Find where the given text appears and provide that cell's center as [X, Y] coordinate. 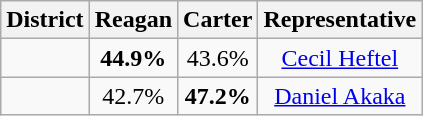
43.6% [218, 58]
42.7% [133, 96]
44.9% [133, 58]
Reagan [133, 20]
Carter [218, 20]
Cecil Heftel [340, 58]
47.2% [218, 96]
Representative [340, 20]
District [45, 20]
Daniel Akaka [340, 96]
